Identify which cell holds the provided text, then report its [X, Y] central coordinate. 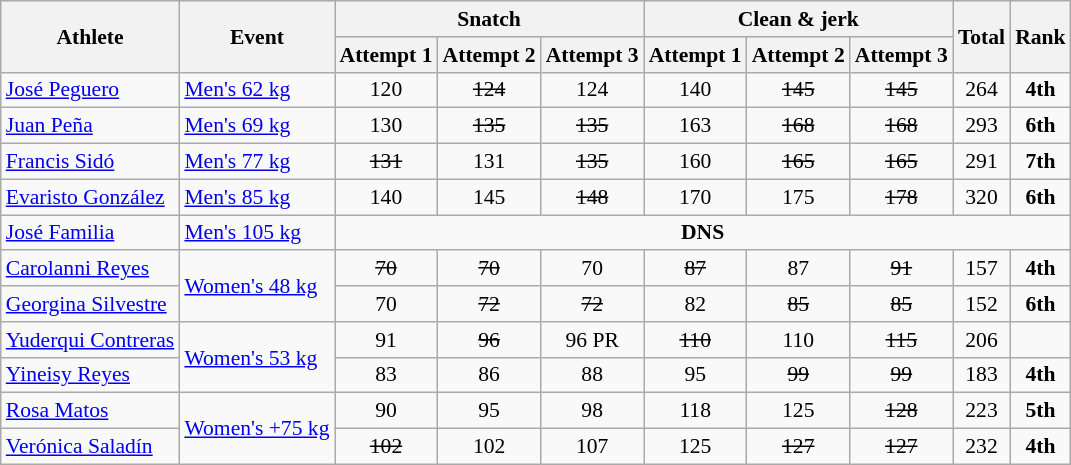
118 [696, 411]
José Familia [90, 233]
Athlete [90, 36]
130 [386, 126]
128 [902, 411]
83 [386, 375]
Georgina Silvestre [90, 304]
107 [592, 447]
206 [982, 340]
170 [696, 197]
Women's +75 kg [256, 428]
163 [696, 126]
Men's 85 kg [256, 197]
Men's 69 kg [256, 126]
152 [982, 304]
Women's 48 kg [256, 286]
96 PR [592, 340]
Men's 62 kg [256, 90]
96 [490, 340]
DNS [702, 233]
Event [256, 36]
Francis Sidó [90, 162]
88 [592, 375]
175 [798, 197]
86 [490, 375]
232 [982, 447]
Women's 53 kg [256, 358]
264 [982, 90]
Rosa Matos [90, 411]
Clean & jerk [798, 19]
160 [696, 162]
Snatch [488, 19]
7th [1040, 162]
5th [1040, 411]
98 [592, 411]
Yuderqui Contreras [90, 340]
90 [386, 411]
320 [982, 197]
Evaristo González [90, 197]
115 [902, 340]
José Peguero [90, 90]
120 [386, 90]
Total [982, 36]
Verónica Saladín [90, 447]
82 [696, 304]
Juan Peña [90, 126]
293 [982, 126]
223 [982, 411]
Men's 77 kg [256, 162]
Rank [1040, 36]
148 [592, 197]
Carolanni Reyes [90, 269]
178 [902, 197]
291 [982, 162]
Men's 105 kg [256, 233]
157 [982, 269]
183 [982, 375]
Yineisy Reyes [90, 375]
